Extract the (X, Y) coordinate from the center of the cell holding the provided text.  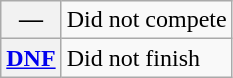
Did not finish (146, 58)
— (31, 20)
DNF (31, 58)
Did not compete (146, 20)
